Return (x, y) of the center of cell containing provided text 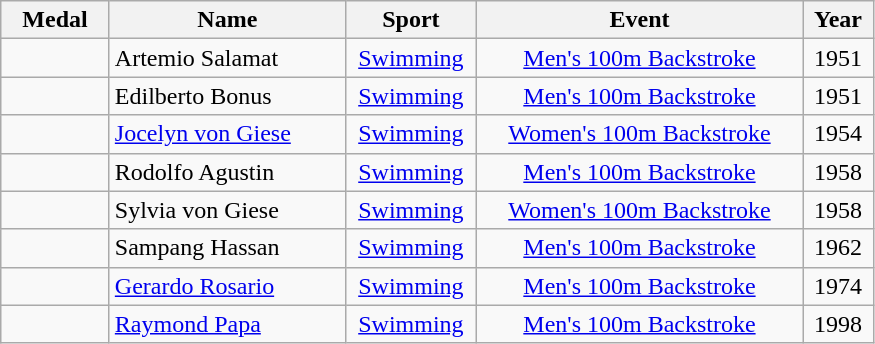
Sylvia von Giese (227, 210)
Medal (56, 20)
Sport (410, 20)
Name (227, 20)
Jocelyn von Giese (227, 134)
1954 (838, 134)
Event (639, 20)
Gerardo Rosario (227, 286)
Sampang Hassan (227, 248)
1998 (838, 324)
Rodolfo Agustin (227, 172)
Edilberto Bonus (227, 96)
Artemio Salamat (227, 58)
Year (838, 20)
1962 (838, 248)
Raymond Papa (227, 324)
1974 (838, 286)
